For the text-containing cell, return its midpoint in [x, y] coordinate format. 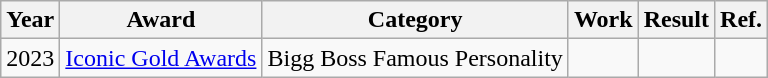
Work [603, 20]
Year [30, 20]
Award [161, 20]
Ref. [742, 20]
Category [415, 20]
Bigg Boss Famous Personality [415, 58]
2023 [30, 58]
Iconic Gold Awards [161, 58]
Result [676, 20]
